Detect which cell encompasses the target text, then output its [x, y] center coordinate. 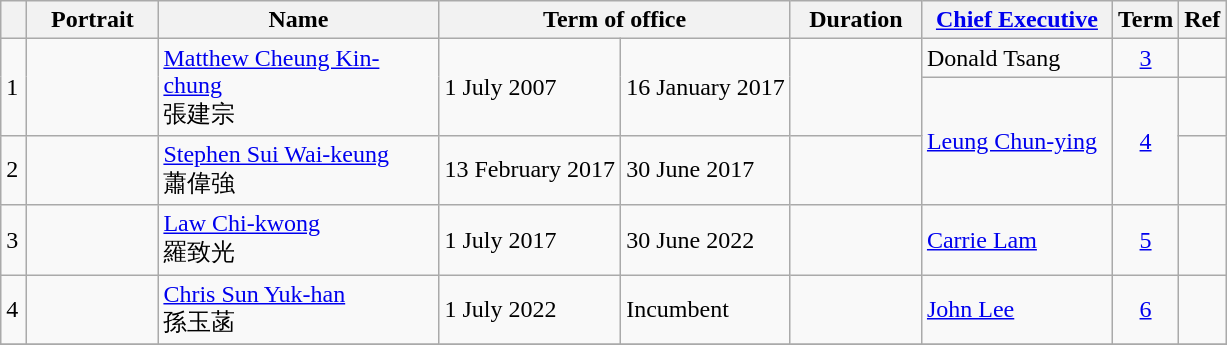
Incumbent [706, 309]
2 [14, 170]
Law Chi-kwong羅致光 [298, 240]
Term of office [614, 20]
Matthew Cheung Kin-chung張建宗 [298, 88]
1 July 2017 [530, 240]
Chief Executive [1016, 20]
13 February 2017 [530, 170]
Name [298, 20]
John Lee [1016, 309]
Duration [856, 20]
6 [1145, 309]
30 June 2017 [706, 170]
Chris Sun Yuk-han孫玉菡 [298, 309]
Donald Tsang [1016, 58]
1 July 2007 [530, 88]
Portrait [92, 20]
1 [14, 88]
Carrie Lam [1016, 240]
5 [1145, 240]
1 July 2022 [530, 309]
Ref [1202, 20]
Stephen Sui Wai-keung蕭偉強 [298, 170]
Term [1145, 20]
Leung Chun-ying [1016, 141]
16 January 2017 [706, 88]
30 June 2022 [706, 240]
